Find where the given text appears and provide that cell's center as (X, Y) coordinate. 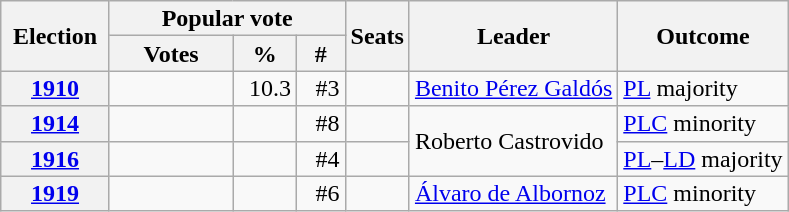
1916 (56, 158)
% (265, 54)
10.3 (265, 88)
Seats (377, 36)
Outcome (703, 36)
Benito Pérez Galdós (513, 88)
#3 (320, 88)
Roberto Castrovido (513, 141)
Popular vote (227, 18)
1919 (56, 194)
Election (56, 36)
# (320, 54)
1914 (56, 124)
#8 (320, 124)
Votes (171, 54)
#4 (320, 158)
#6 (320, 194)
Leader (513, 36)
Álvaro de Albornoz (513, 194)
PL–LD majority (703, 158)
PL majority (703, 88)
1910 (56, 88)
